Identify which cell holds the provided text, then report its [X, Y] central coordinate. 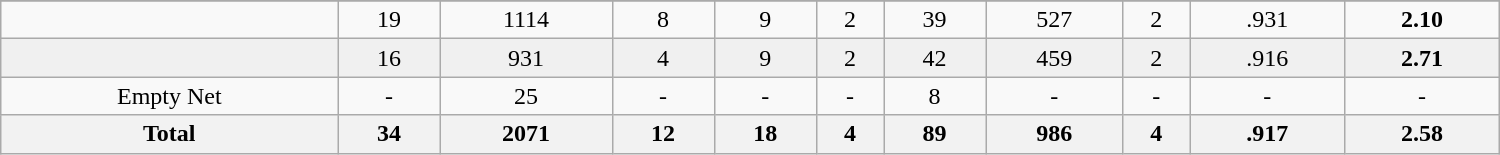
527 [1054, 20]
16 [389, 58]
89 [935, 134]
Total [170, 134]
2071 [526, 134]
18 [765, 134]
12 [663, 134]
.916 [1268, 58]
39 [935, 20]
459 [1054, 58]
931 [526, 58]
.931 [1268, 20]
1114 [526, 20]
.917 [1268, 134]
34 [389, 134]
986 [1054, 134]
2.10 [1422, 20]
19 [389, 20]
2.71 [1422, 58]
25 [526, 96]
2.58 [1422, 134]
Empty Net [170, 96]
42 [935, 58]
